Extract the [x, y] coordinate from the center of the cell holding the provided text.  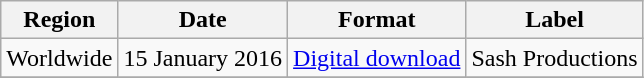
Sash Productions [554, 58]
Digital download [377, 58]
Label [554, 20]
15 January 2016 [203, 58]
Worldwide [60, 58]
Format [377, 20]
Date [203, 20]
Region [60, 20]
